From the cell containing the given text, extract its center point as [X, Y] coordinate. 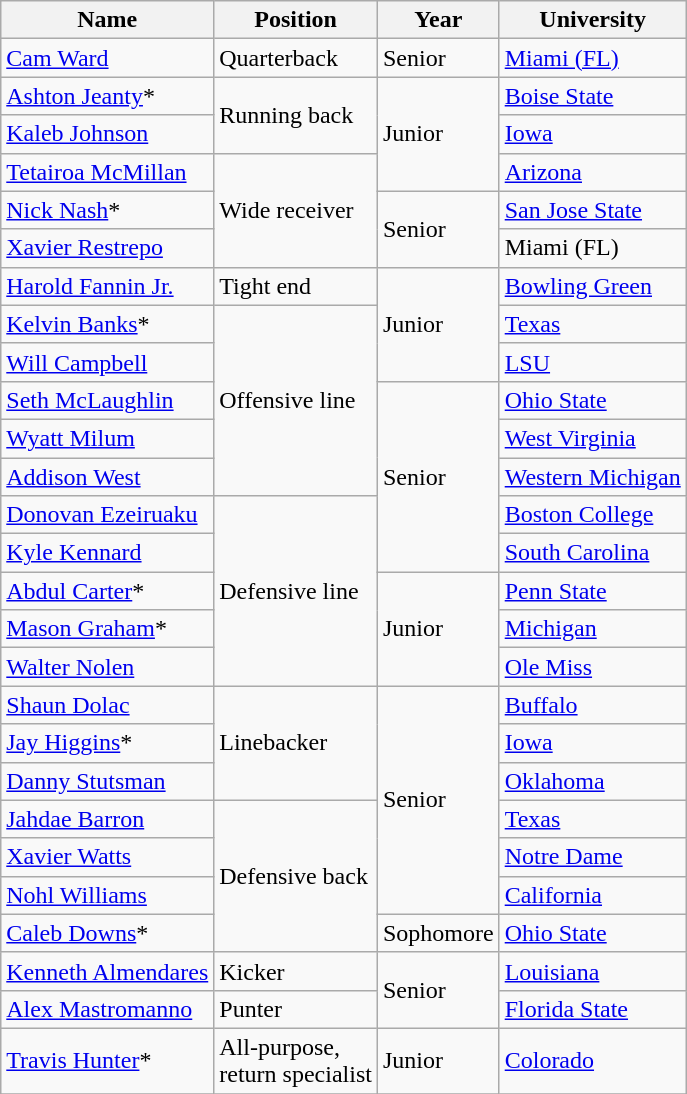
Florida State [592, 1009]
Buffalo [592, 705]
LSU [592, 362]
Kaleb Johnson [108, 134]
Boise State [592, 96]
All-purpose,return specialist [296, 1060]
Arizona [592, 172]
Defensive back [296, 876]
Western Michigan [592, 477]
Jahdae Barron [108, 819]
Colorado [592, 1060]
Ashton Jeanty* [108, 96]
Tetairoa McMillan [108, 172]
Alex Mastromanno [108, 1009]
Shaun Dolac [108, 705]
Abdul Carter* [108, 591]
Kicker [296, 971]
Louisiana [592, 971]
Travis Hunter* [108, 1060]
Seth McLaughlin [108, 400]
Wyatt Milum [108, 438]
University [592, 20]
Jay Higgins* [108, 743]
Oklahoma [592, 781]
Ole Miss [592, 667]
Punter [296, 1009]
Bowling Green [592, 286]
Will Campbell [108, 362]
South Carolina [592, 553]
Linebacker [296, 743]
Michigan [592, 629]
Tight end [296, 286]
Danny Stutsman [108, 781]
Cam Ward [108, 58]
Year [438, 20]
Xavier Watts [108, 857]
Kenneth Almendares [108, 971]
Offensive line [296, 400]
Sophomore [438, 933]
Nohl Williams [108, 895]
Running back [296, 115]
Donovan Ezeiruaku [108, 515]
Notre Dame [592, 857]
Caleb Downs* [108, 933]
West Virginia [592, 438]
Walter Nolen [108, 667]
Penn State [592, 591]
Kyle Kennard [108, 553]
California [592, 895]
Nick Nash* [108, 210]
Kelvin Banks* [108, 324]
Harold Fannin Jr. [108, 286]
Defensive line [296, 591]
Addison West [108, 477]
San Jose State [592, 210]
Name [108, 20]
Boston College [592, 515]
Wide receiver [296, 210]
Position [296, 20]
Xavier Restrepo [108, 248]
Quarterback [296, 58]
Mason Graham* [108, 629]
